Output the [x, y] coordinate of the center of the cell containing the given text.  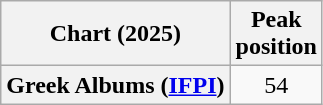
Chart (2025) [116, 34]
Greek Albums (IFPI) [116, 85]
Peakposition [276, 34]
54 [276, 85]
